Pinpoint the cell where the given text exists, returning its [X, Y] midpoint coordinate. 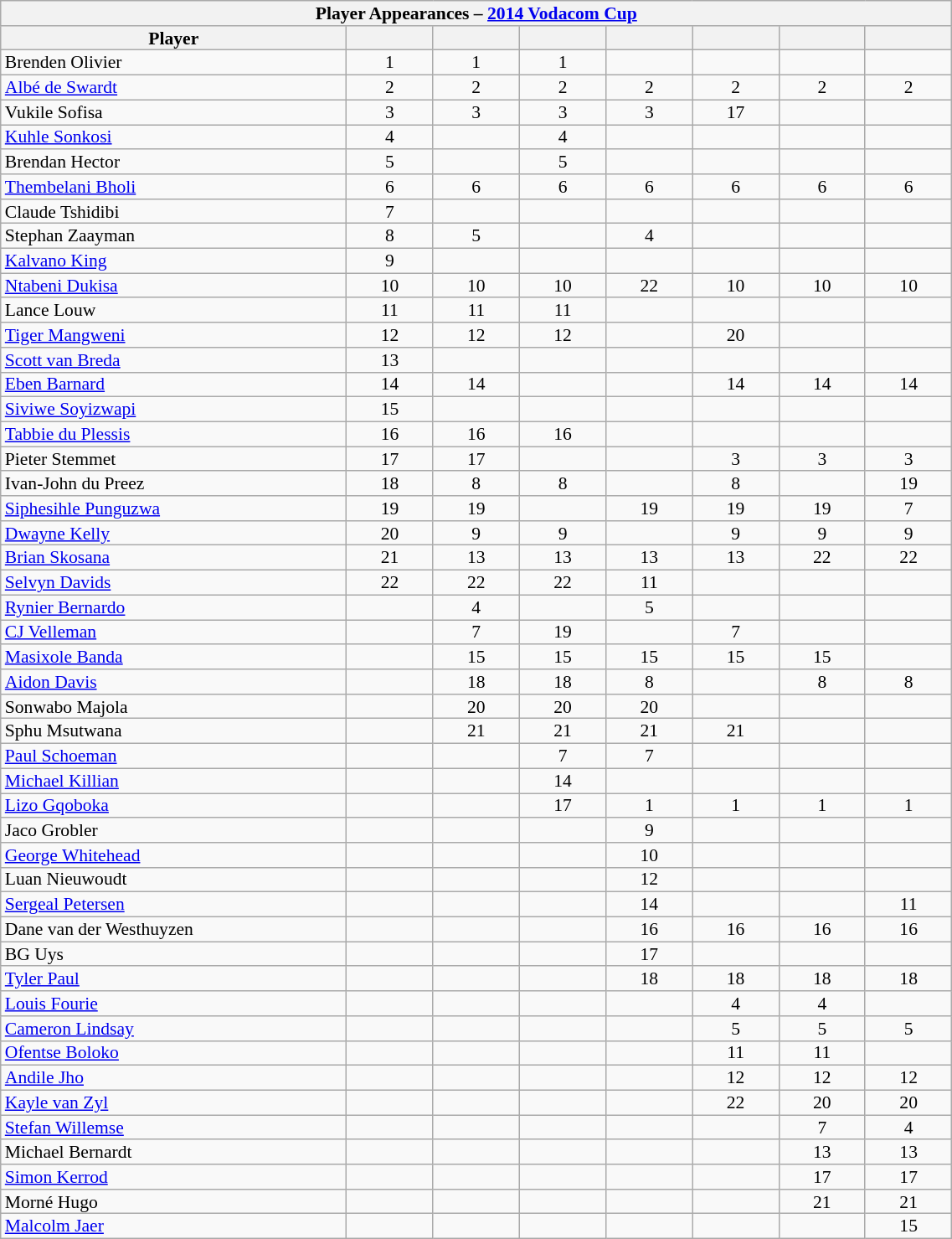
Tiger Mangweni [174, 335]
Vukile Sofisa [174, 112]
Sphu Msutwana [174, 731]
Simon Kerrod [174, 1177]
Brenden Olivier [174, 63]
Dwayne Kelly [174, 534]
Ntabeni Dukisa [174, 286]
Kuhle Sonkosi [174, 137]
Tyler Paul [174, 979]
Rynier Bernardo [174, 607]
Scott van Breda [174, 360]
Michael Killian [174, 781]
Lizo Gqoboka [174, 806]
Brendan Hector [174, 162]
Player [174, 39]
Sergeal Petersen [174, 905]
CJ Velleman [174, 632]
Selvyn Davids [174, 583]
George Whitehead [174, 855]
Stephan Zaayman [174, 236]
Sonwabo Majola [174, 707]
Ivan-John du Preez [174, 484]
Eben Barnard [174, 385]
Andile Jho [174, 1078]
Kayle van Zyl [174, 1103]
Morné Hugo [174, 1202]
Player Appearances – 2014 Vodacom Cup [476, 13]
Kalvano King [174, 261]
Pieter Stemmet [174, 459]
Aidon Davis [174, 682]
Brian Skosana [174, 558]
Tabbie du Plessis [174, 435]
Ofentse Boloko [174, 1053]
Masixole Banda [174, 658]
Siviwe Soyizwapi [174, 410]
Siphesihle Punguzwa [174, 509]
Dane van der Westhuyzen [174, 930]
Louis Fourie [174, 1004]
Michael Bernardt [174, 1153]
Malcolm Jaer [174, 1226]
Cameron Lindsay [174, 1029]
Albé de Swardt [174, 88]
BG Uys [174, 954]
Jaco Grobler [174, 830]
Claude Tshidibi [174, 212]
Luan Nieuwoudt [174, 880]
Thembelani Bholi [174, 187]
Lance Louw [174, 311]
Stefan Willemse [174, 1128]
Paul Schoeman [174, 756]
